Capture the cell that displays the provided text and extract its (X, Y) central coordinate. 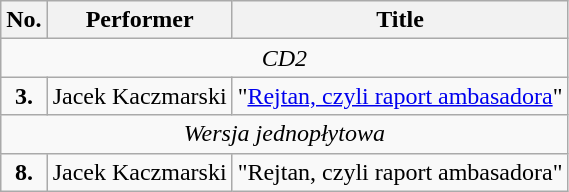
8. (24, 172)
CD2 (284, 58)
Wersja jednopłytowa (284, 134)
3. (24, 96)
Title (400, 20)
Performer (140, 20)
No. (24, 20)
